Capture the cell that displays the provided text and extract its (x, y) central coordinate. 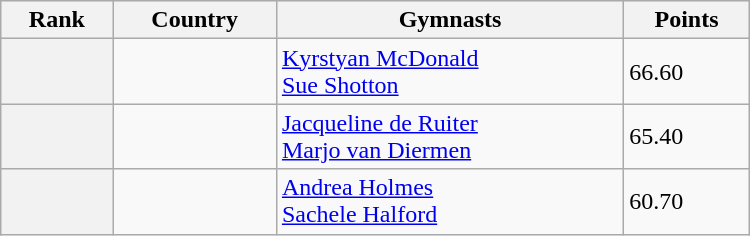
Points (687, 20)
66.60 (687, 72)
60.70 (687, 202)
Country (194, 20)
Gymnasts (450, 20)
Jacqueline de Ruiter Marjo van Diermen (450, 136)
65.40 (687, 136)
Rank (57, 20)
Andrea Holmes Sachele Halford (450, 202)
Kyrstyan McDonald Sue Shotton (450, 72)
